Capture the cell that displays the provided text and extract its (x, y) central coordinate. 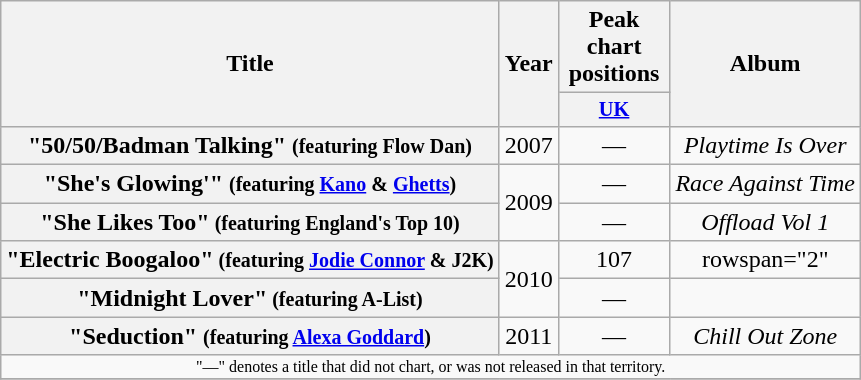
UK (614, 110)
"Electric Boogaloo" (featuring Jodie Connor & J2K) (250, 260)
"50/50/Badman Talking" (featuring Flow Dan) (250, 145)
"Midnight Lover" (featuring A-List) (250, 298)
2010 (528, 279)
rowspan="2" (766, 260)
"She's Glowing'" (featuring Kano & Ghetts) (250, 184)
Offload Vol 1 (766, 222)
Year (528, 64)
2011 (528, 336)
"She Likes Too" (featuring England's Top 10) (250, 222)
107 (614, 260)
Chill Out Zone (766, 336)
Peak chart positions (614, 47)
Playtime Is Over (766, 145)
Title (250, 64)
Album (766, 64)
2007 (528, 145)
2009 (528, 203)
Race Against Time (766, 184)
"Seduction" (featuring Alexa Goddard) (250, 336)
"—" denotes a title that did not chart, or was not released in that territory. (431, 367)
